Scan for the cell matching the given text and deliver its [X, Y] coordinate at center. 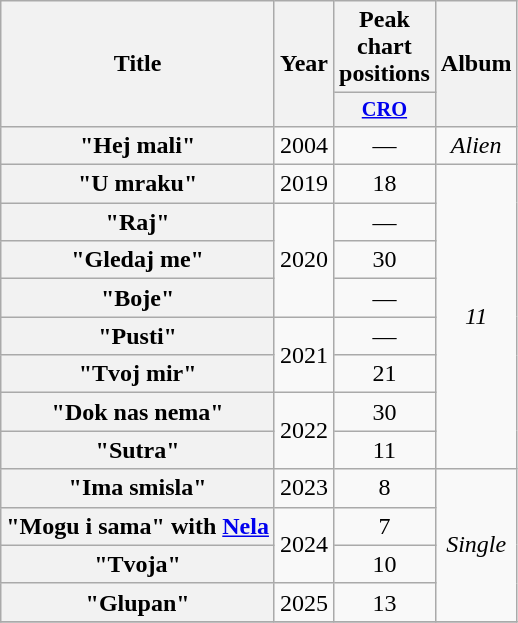
10 [385, 564]
2024 [304, 545]
Peak chart positions [385, 47]
Title [138, 64]
Year [304, 64]
"Pusti" [138, 336]
2004 [304, 145]
2019 [304, 184]
"U mraku" [138, 184]
"Ima smisla" [138, 488]
7 [385, 526]
2021 [304, 355]
CRO [385, 110]
"Hej mali" [138, 145]
Single [476, 545]
2025 [304, 602]
"Dok nas nema" [138, 412]
"Tvoja" [138, 564]
Alien [476, 145]
"Glupan" [138, 602]
13 [385, 602]
"Mogu i sama" with Nela [138, 526]
"Tvoj mir" [138, 374]
"Gledaj me" [138, 260]
8 [385, 488]
21 [385, 374]
18 [385, 184]
2022 [304, 431]
2020 [304, 260]
Album [476, 64]
"Raj" [138, 222]
"Boje" [138, 298]
2023 [304, 488]
"Sutra" [138, 450]
